Output the [x, y] coordinate of the center of the cell containing the given text.  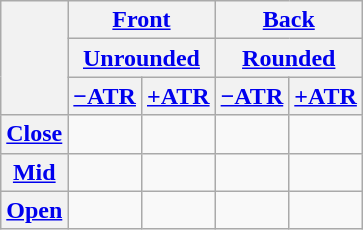
Close [34, 134]
Back [288, 20]
Front [142, 20]
Unrounded [142, 58]
Mid [34, 172]
Rounded [288, 58]
Open [34, 210]
